Capture the cell that displays the provided text and extract its [X, Y] central coordinate. 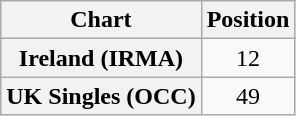
Ireland (IRMA) [101, 58]
12 [248, 58]
Chart [101, 20]
Position [248, 20]
49 [248, 96]
UK Singles (OCC) [101, 96]
